Pinpoint the cell where the given text exists, returning its (X, Y) midpoint coordinate. 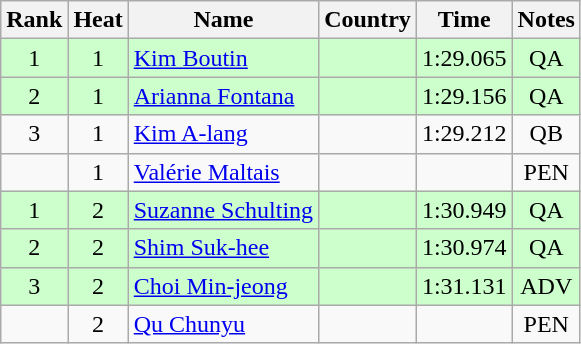
1:29.212 (464, 134)
Name (223, 20)
Arianna Fontana (223, 96)
Qu Chunyu (223, 324)
Valérie Maltais (223, 172)
Rank (34, 20)
1:29.156 (464, 96)
Heat (98, 20)
Time (464, 20)
Kim A-lang (223, 134)
Shim Suk-hee (223, 248)
Notes (546, 20)
1:30.949 (464, 210)
Choi Min-jeong (223, 286)
1:30.974 (464, 248)
ADV (546, 286)
Kim Boutin (223, 58)
Suzanne Schulting (223, 210)
1:31.131 (464, 286)
QB (546, 134)
1:29.065 (464, 58)
Country (368, 20)
